Identify which cell holds the provided text, then report its [X, Y] central coordinate. 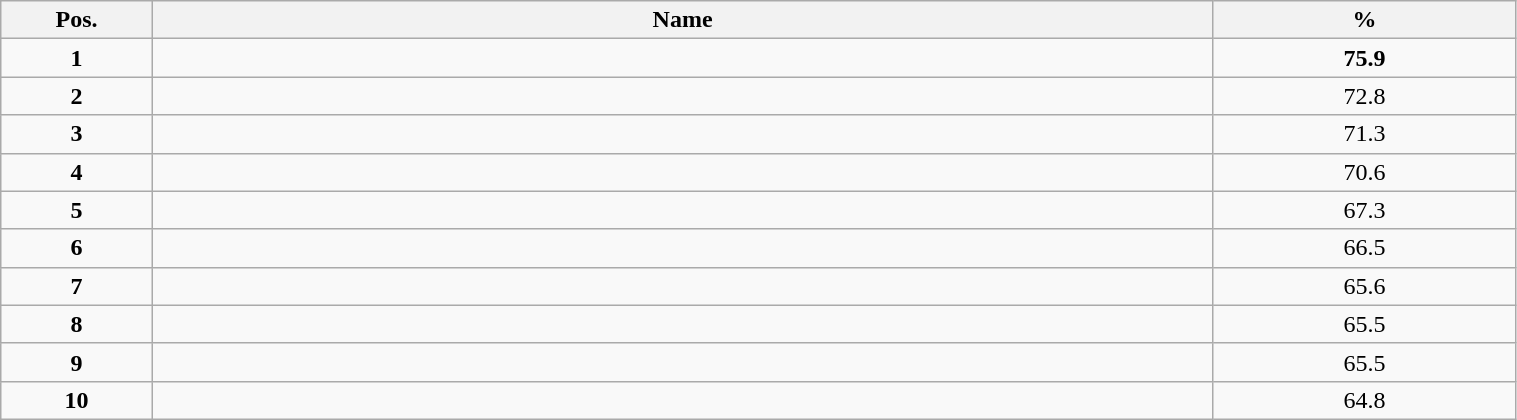
72.8 [1364, 96]
64.8 [1364, 400]
6 [77, 248]
70.6 [1364, 172]
9 [77, 362]
% [1364, 20]
3 [77, 134]
67.3 [1364, 210]
4 [77, 172]
75.9 [1364, 58]
2 [77, 96]
71.3 [1364, 134]
8 [77, 324]
66.5 [1364, 248]
Name [682, 20]
5 [77, 210]
1 [77, 58]
65.6 [1364, 286]
Pos. [77, 20]
7 [77, 286]
10 [77, 400]
